Detect which cell encompasses the target text, then output its (X, Y) center coordinate. 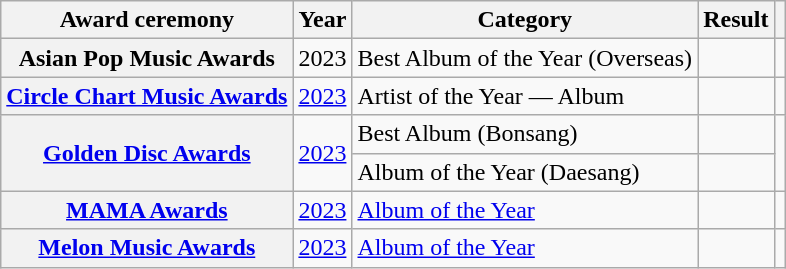
Award ceremony (147, 20)
Result (736, 20)
MAMA Awards (147, 210)
Artist of the Year — Album (525, 96)
Year (322, 20)
Melon Music Awards (147, 248)
Circle Chart Music Awards (147, 96)
Best Album of the Year (Overseas) (525, 58)
Asian Pop Music Awards (147, 58)
Golden Disc Awards (147, 153)
Best Album (Bonsang) (525, 134)
Album of the Year (Daesang) (525, 172)
Category (525, 20)
